Identify which cell holds the provided text, then report its (X, Y) central coordinate. 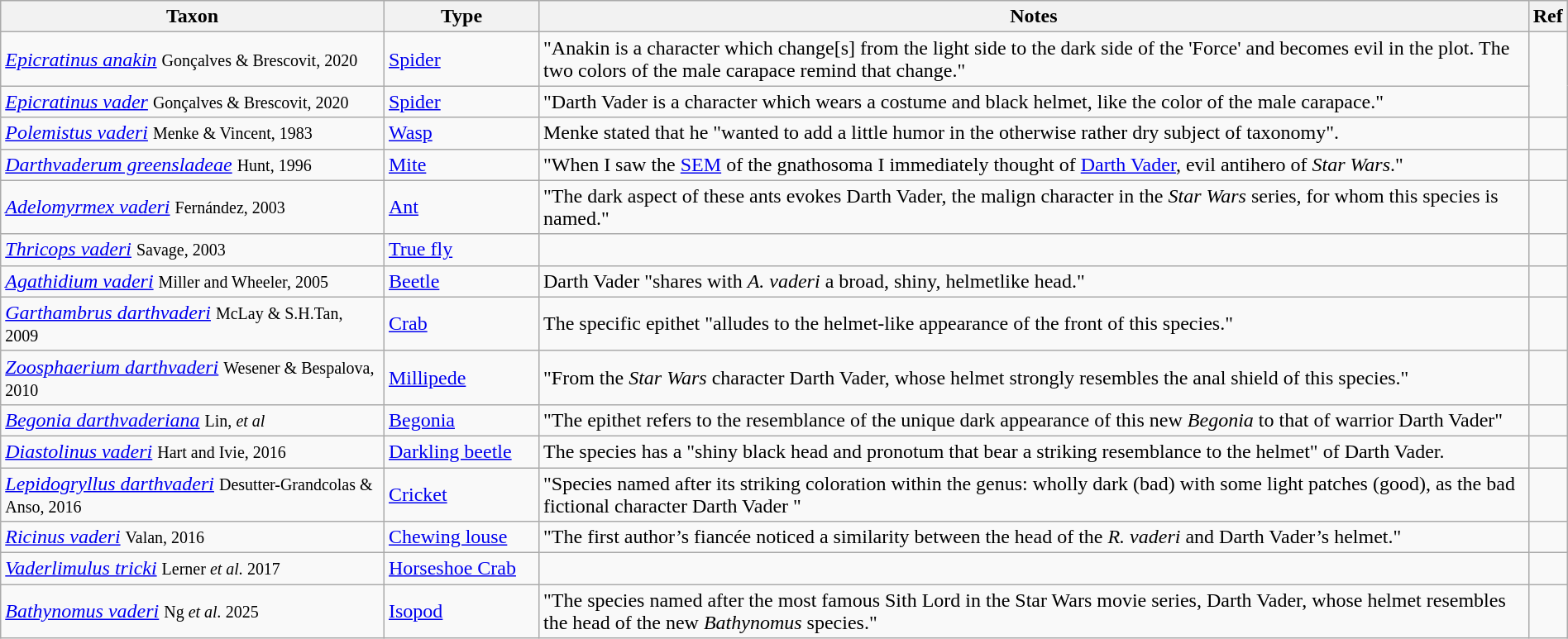
Isopod (461, 612)
Darth Vader "shares with A. vaderi a broad, shiny, helmetlike head." (1034, 281)
Garthambrus darthvaderi McLay & S.H.Tan, 2009 (193, 324)
Diastolinus vaderi Hart and Ivie, 2016 (193, 451)
Type (461, 17)
Epicratinus vader Gonçalves & Brescovit, 2020 (193, 102)
The species has a "shiny black head and pronotum that bear a striking resemblance to the helmet" of Darth Vader. (1034, 451)
Cricket (461, 494)
"When I saw the SEM of the gnathosoma I immediately thought of Darth Vader, evil antihero of Star Wars." (1034, 165)
Vaderlimulus tricki Lerner et al. 2017 (193, 569)
The specific epithet "alludes to the helmet-like appearance of the front of this species." (1034, 324)
Lepidogryllus darthvaderi Desutter-Grandcolas & Anso, 2016 (193, 494)
Adelomyrmex vaderi Fernández, 2003 (193, 207)
Ant (461, 207)
Mite (461, 165)
"From the Star Wars character Darth Vader, whose helmet strongly resembles the anal shield of this species." (1034, 377)
Polemistus vaderi Menke & Vincent, 1983 (193, 133)
Menke stated that he "wanted to add a little humor in the otherwise rather dry subject of taxonomy". (1034, 133)
Beetle (461, 281)
True fly (461, 250)
Agathidium vaderi Miller and Wheeler, 2005 (193, 281)
Notes (1034, 17)
Chewing louse (461, 537)
Thricops vaderi Savage, 2003 (193, 250)
Taxon (193, 17)
Millipede (461, 377)
Ricinus vaderi Valan, 2016 (193, 537)
Zoosphaerium darthvaderi Wesener & Bespalova, 2010 (193, 377)
Horseshoe Crab (461, 569)
Bathynomus vaderi Ng et al. 2025 (193, 612)
"The first author’s fiancée noticed a similarity between the head of the R. vaderi and Darth Vader’s helmet." (1034, 537)
Ref (1548, 17)
"Darth Vader is a character which wears a costume and black helmet, like the color of the male carapace." (1034, 102)
Crab (461, 324)
Begonia (461, 420)
Wasp (461, 133)
Darthvaderum greensladeae Hunt, 1996 (193, 165)
"The epithet refers to the resemblance of the unique dark appearance of this new Begonia to that of warrior Darth Vader" (1034, 420)
"The dark aspect of these ants evokes Darth Vader, the malign character in the Star Wars series, for whom this species is named." (1034, 207)
Begonia darthvaderiana Lin, et al (193, 420)
Darkling beetle (461, 451)
Epicratinus anakin Gonçalves & Brescovit, 2020 (193, 60)
